Determine the (X, Y) coordinate at the center of the cell enclosing the given text.  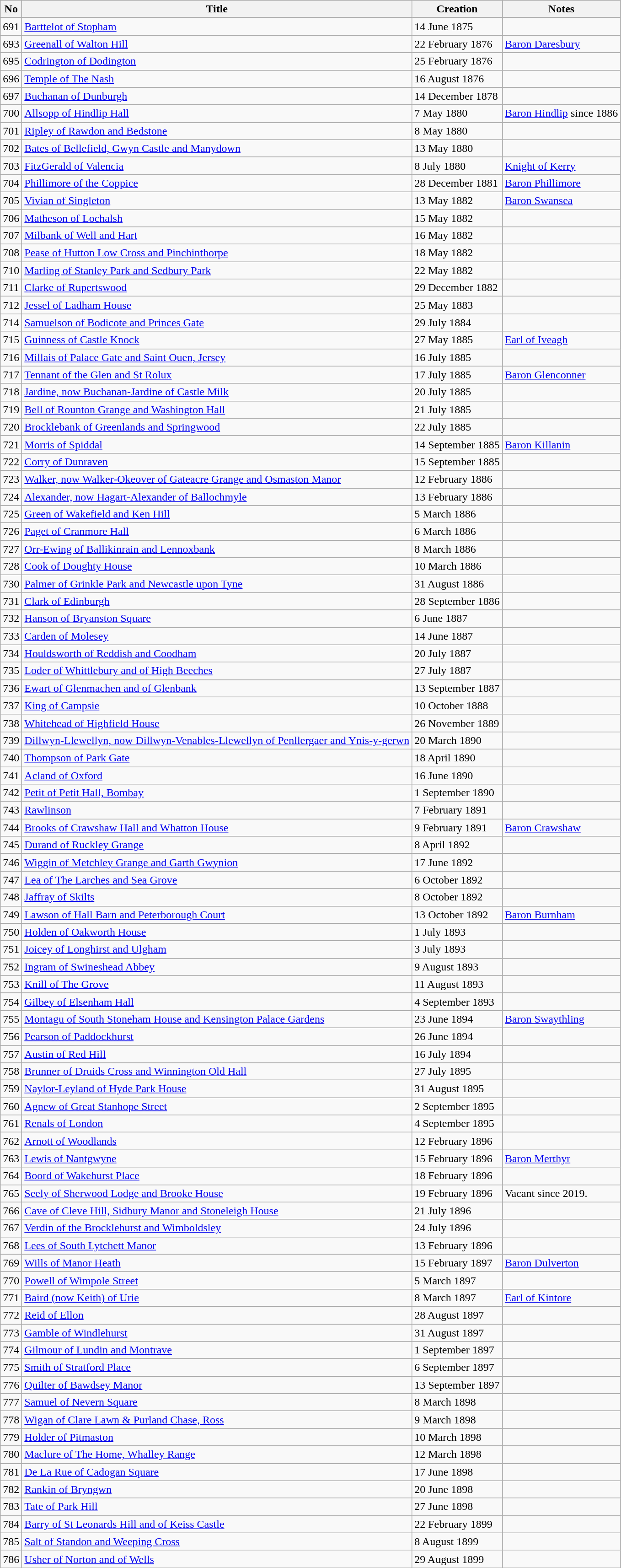
716 (11, 357)
8 April 1892 (457, 845)
769 (11, 1263)
20 March 1890 (457, 740)
4 September 1895 (457, 1124)
718 (11, 392)
20 July 1885 (457, 392)
14 June 1887 (457, 636)
Vacant since 2019. (561, 1193)
Walker, now Walker-Okeover of Gateacre Grange and Osmaston Manor (217, 479)
Baron Dulverton (561, 1263)
Lees of South Lytchett Manor (217, 1245)
28 December 1881 (457, 183)
727 (11, 549)
25 May 1883 (457, 305)
Greenall of Walton Hill (217, 44)
26 June 1894 (457, 1036)
6 October 1892 (457, 880)
Baron Glenconner (561, 375)
Arnott of Woodlands (217, 1141)
13 February 1886 (457, 496)
Barttelot of Stopham (217, 27)
13 September 1897 (457, 1385)
Notes (561, 9)
Jessel of Ladham House (217, 305)
761 (11, 1124)
13 February 1896 (457, 1245)
29 July 1884 (457, 323)
Gilmour of Lundin and Montrave (217, 1350)
6 March 1886 (457, 532)
768 (11, 1245)
Vivian of Singleton (217, 200)
756 (11, 1036)
Jaffray of Skilts (217, 897)
Hanson of Bryanston Square (217, 619)
27 July 1887 (457, 671)
Buchanan of Dunburgh (217, 96)
773 (11, 1333)
19 February 1896 (457, 1193)
775 (11, 1368)
725 (11, 514)
16 May 1882 (457, 236)
759 (11, 1089)
6 June 1887 (457, 619)
31 August 1897 (457, 1333)
734 (11, 653)
Wigan of Clare Lawn & Purland Chase, Ross (217, 1420)
Wills of Manor Heath (217, 1263)
Naylor-Leyland of Hyde Park House (217, 1089)
785 (11, 1541)
23 June 1894 (457, 1019)
Samuelson of Bodicote and Princes Gate (217, 323)
Marling of Stanley Park and Sedbury Park (217, 270)
731 (11, 601)
776 (11, 1385)
691 (11, 27)
Baron Swansea (561, 200)
736 (11, 688)
Corry of Dunraven (217, 462)
Alexander, now Hagart-Alexander of Ballochmyle (217, 496)
Tate of Park Hill (217, 1507)
2 September 1895 (457, 1106)
Lawson of Hall Barn and Peterborough Court (217, 915)
8 May 1880 (457, 131)
22 July 1885 (457, 427)
10 March 1898 (457, 1437)
Dillwyn-Llewellyn, now Dillwyn-Venables-Llewellyn of Penllergaer and Ynis-y-gerwn (217, 740)
Montagu of South Stoneham House and Kensington Palace Gardens (217, 1019)
Brocklebank of Greenlands and Springwood (217, 427)
Millais of Palace Gate and Saint Ouen, Jersey (217, 357)
703 (11, 166)
743 (11, 810)
16 July 1894 (457, 1054)
8 October 1892 (457, 897)
Samuel of Nevern Square (217, 1402)
Durand of Ruckley Grange (217, 845)
27 May 1885 (457, 340)
779 (11, 1437)
1 September 1897 (457, 1350)
Pease of Hutton Low Cross and Pinchinthorpe (217, 253)
31 August 1886 (457, 584)
Palmer of Grinkle Park and Newcastle upon Tyne (217, 584)
774 (11, 1350)
Gilbey of Elsenham Hall (217, 1002)
Loder of Whittlebury and of High Beeches (217, 671)
Orr-Ewing of Ballikinrain and Lennoxbank (217, 549)
Boord of Wakehurst Place (217, 1176)
15 May 1882 (457, 218)
5 March 1897 (457, 1280)
Paget of Cranmore Hall (217, 532)
29 December 1882 (457, 288)
20 June 1898 (457, 1489)
740 (11, 758)
Codrington of Dodington (217, 61)
16 June 1890 (457, 776)
9 February 1891 (457, 828)
Houldsworth of Reddish and Coodham (217, 653)
Gamble of Windlehurst (217, 1333)
Acland of Oxford (217, 776)
738 (11, 723)
18 April 1890 (457, 758)
6 September 1897 (457, 1368)
10 March 1886 (457, 566)
711 (11, 288)
751 (11, 949)
17 July 1885 (457, 375)
13 October 1892 (457, 915)
726 (11, 532)
10 October 1888 (457, 706)
16 August 1876 (457, 79)
733 (11, 636)
Baron Killanin (561, 444)
Earl of Kintore (561, 1298)
Knight of Kerry (561, 166)
Holden of Oakworth House (217, 932)
781 (11, 1472)
696 (11, 79)
King of Campsie (217, 706)
Baird (now Keith) of Urie (217, 1298)
Agnew of Great Stanhope Street (217, 1106)
8 August 1899 (457, 1541)
723 (11, 479)
Quilter of Bawdsey Manor (217, 1385)
707 (11, 236)
Wiggin of Metchley Grange and Garth Gwynion (217, 862)
745 (11, 845)
Reid of Ellon (217, 1315)
720 (11, 427)
777 (11, 1402)
Usher of Norton and of Wells (217, 1559)
722 (11, 462)
748 (11, 897)
26 November 1889 (457, 723)
697 (11, 96)
Phillimore of the Coppice (217, 183)
Baron Phillimore (561, 183)
Barry of St Leonards Hill and of Keiss Castle (217, 1524)
Tennant of the Glen and St Rolux (217, 375)
701 (11, 131)
29 August 1899 (457, 1559)
747 (11, 880)
786 (11, 1559)
702 (11, 148)
14 June 1875 (457, 27)
737 (11, 706)
9 March 1898 (457, 1420)
18 May 1882 (457, 253)
25 February 1876 (457, 61)
Petit of Petit Hall, Bombay (217, 793)
704 (11, 183)
27 July 1895 (457, 1072)
Earl of Iveagh (561, 340)
780 (11, 1455)
No (11, 9)
18 February 1896 (457, 1176)
15 February 1897 (457, 1263)
Thompson of Park Gate (217, 758)
767 (11, 1228)
715 (11, 340)
770 (11, 1280)
Ingram of Swineshead Abbey (217, 967)
Verdin of the Brocklehurst and Wimboldsley (217, 1228)
Baron Daresbury (561, 44)
Bell of Rounton Grange and Washington Hall (217, 410)
8 March 1897 (457, 1298)
708 (11, 253)
12 February 1896 (457, 1141)
700 (11, 113)
15 September 1885 (457, 462)
732 (11, 619)
741 (11, 776)
Knill of The Grove (217, 984)
Baron Swaythling (561, 1019)
Carden of Molesey (217, 636)
Maclure of The Home, Whalley Range (217, 1455)
13 May 1880 (457, 148)
24 July 1896 (457, 1228)
16 July 1885 (457, 357)
Jardine, now Buchanan-Jardine of Castle Milk (217, 392)
7 May 1880 (457, 113)
Renals of London (217, 1124)
746 (11, 862)
21 July 1896 (457, 1211)
757 (11, 1054)
772 (11, 1315)
Whitehead of Highfield House (217, 723)
8 March 1898 (457, 1402)
Lea of The Larches and Sea Grove (217, 880)
17 June 1898 (457, 1472)
752 (11, 967)
778 (11, 1420)
771 (11, 1298)
Pearson of Paddockhurst (217, 1036)
27 June 1898 (457, 1507)
Austin of Red Hill (217, 1054)
Allsopp of Hindlip Hall (217, 113)
28 September 1886 (457, 601)
3 July 1893 (457, 949)
724 (11, 496)
735 (11, 671)
758 (11, 1072)
Baron Merthyr (561, 1158)
9 August 1893 (457, 967)
764 (11, 1176)
753 (11, 984)
739 (11, 740)
712 (11, 305)
22 February 1876 (457, 44)
5 March 1886 (457, 514)
710 (11, 270)
750 (11, 932)
Salt of Standon and Weeping Cross (217, 1541)
De La Rue of Cadogan Square (217, 1472)
763 (11, 1158)
Joicey of Longhirst and Ulgham (217, 949)
Ewart of Glenmachen and of Glenbank (217, 688)
20 July 1887 (457, 653)
Baron Crawshaw (561, 828)
721 (11, 444)
Cave of Cleve Hill, Sidbury Manor and Stoneleigh House (217, 1211)
728 (11, 566)
7 February 1891 (457, 810)
Green of Wakefield and Ken Hill (217, 514)
Creation (457, 9)
Smith of Stratford Place (217, 1368)
742 (11, 793)
695 (11, 61)
Baron Burnham (561, 915)
744 (11, 828)
706 (11, 218)
Clark of Edinburgh (217, 601)
782 (11, 1489)
Holder of Pitmaston (217, 1437)
8 July 1880 (457, 166)
Title (217, 9)
Cook of Doughty House (217, 566)
693 (11, 44)
Lewis of Nantgwyne (217, 1158)
783 (11, 1507)
13 May 1882 (457, 200)
12 March 1898 (457, 1455)
730 (11, 584)
21 July 1885 (457, 410)
Milbank of Well and Hart (217, 236)
Guinness of Castle Knock (217, 340)
12 February 1886 (457, 479)
4 September 1893 (457, 1002)
FitzGerald of Valencia (217, 166)
719 (11, 410)
Baron Hindlip since 1886 (561, 113)
755 (11, 1019)
Brooks of Crawshaw Hall and Whatton House (217, 828)
1 July 1893 (457, 932)
762 (11, 1141)
749 (11, 915)
28 August 1897 (457, 1315)
22 May 1882 (457, 270)
17 June 1892 (457, 862)
Rawlinson (217, 810)
1 September 1890 (457, 793)
14 September 1885 (457, 444)
Rankin of Bryngwn (217, 1489)
Ripley of Rawdon and Bedstone (217, 131)
8 March 1886 (457, 549)
Bates of Bellefield, Gwyn Castle and Manydown (217, 148)
705 (11, 200)
Matheson of Lochalsh (217, 218)
11 August 1893 (457, 984)
14 December 1878 (457, 96)
766 (11, 1211)
765 (11, 1193)
714 (11, 323)
Clarke of Rupertswood (217, 288)
13 September 1887 (457, 688)
Powell of Wimpole Street (217, 1280)
Seely of Sherwood Lodge and Brooke House (217, 1193)
Brunner of Druids Cross and Winnington Old Hall (217, 1072)
22 February 1899 (457, 1524)
Morris of Spiddal (217, 444)
15 February 1896 (457, 1158)
31 August 1895 (457, 1089)
Temple of The Nash (217, 79)
717 (11, 375)
754 (11, 1002)
784 (11, 1524)
760 (11, 1106)
